Search for the cell housing the specified text and yield its (x, y) center coordinate. 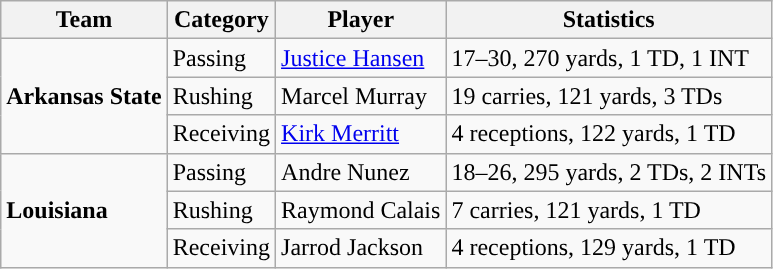
19 carries, 121 yards, 3 TDs (609, 96)
Arkansas State (84, 96)
Raymond Calais (361, 210)
18–26, 295 yards, 2 TDs, 2 INTs (609, 172)
Kirk Merritt (361, 134)
4 receptions, 129 yards, 1 TD (609, 248)
Player (361, 20)
17–30, 270 yards, 1 TD, 1 INT (609, 58)
Category (221, 20)
Andre Nunez (361, 172)
Statistics (609, 20)
7 carries, 121 yards, 1 TD (609, 210)
Justice Hansen (361, 58)
Louisiana (84, 210)
Marcel Murray (361, 96)
4 receptions, 122 yards, 1 TD (609, 134)
Team (84, 20)
Jarrod Jackson (361, 248)
